Extract the (x, y) coordinate from the center of the cell holding the provided text.  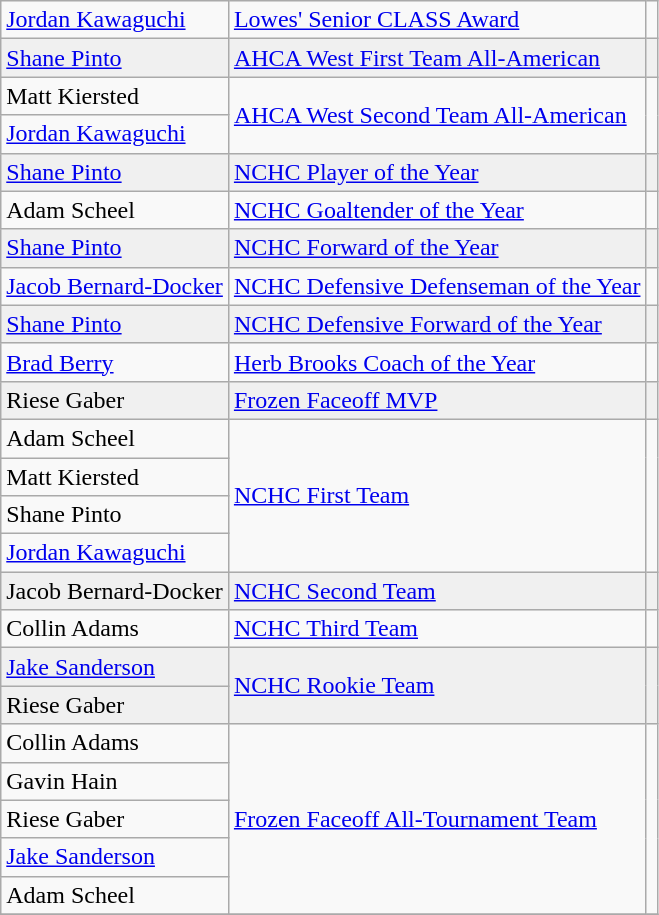
Herb Brooks Coach of the Year (437, 362)
NCHC Goaltender of the Year (437, 210)
Lowes' Senior CLASS Award (437, 20)
Brad Berry (115, 362)
NCHC First Team (437, 495)
AHCA West Second Team All-American (437, 115)
NCHC Defensive Defenseman of the Year (437, 286)
NCHC Defensive Forward of the Year (437, 324)
NCHC Second Team (437, 591)
NCHC Third Team (437, 629)
NCHC Rookie Team (437, 686)
AHCA West First Team All-American (437, 58)
Frozen Faceoff All-Tournament Team (437, 819)
NCHC Forward of the Year (437, 248)
Frozen Faceoff MVP (437, 400)
Gavin Hain (115, 781)
NCHC Player of the Year (437, 172)
